Search for the cell housing the specified text and yield its [x, y] center coordinate. 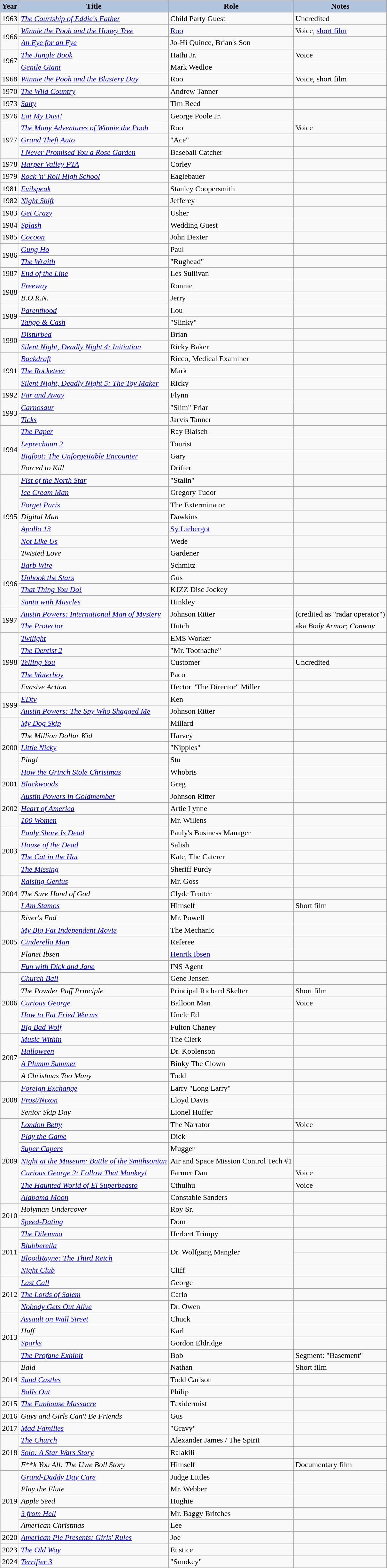
Terrifier 3 [94, 1562]
Wede [231, 541]
Taxidermist [231, 1404]
The Rocketeer [94, 371]
Ray Blaisch [231, 432]
Foreign Exchange [94, 1088]
1973 [10, 103]
The Haunted World of El Superbeasto [94, 1185]
Parenthood [94, 310]
"Smokey" [231, 1562]
The Courtship of Eddie's Father [94, 19]
Henrik Ibsen [231, 954]
Salty [94, 103]
Unhook the Stars [94, 578]
Ronnie [231, 286]
Mr. Webber [231, 1489]
1992 [10, 395]
Ping! [94, 760]
The Lords of Salem [94, 1294]
Solo: A Star Wars Story [94, 1452]
Austin Powers in Goldmember [94, 796]
Guys and Girls Can't Be Friends [94, 1416]
Air and Space Mission Control Tech #1 [231, 1161]
Huff [94, 1331]
"Slim" Friar [231, 407]
How to Eat Fried Worms [94, 1015]
The Sure Hand of God [94, 893]
Documentary film [340, 1465]
American Christmas [94, 1526]
Todd [231, 1076]
Alexander James / The Spirit [231, 1440]
1984 [10, 225]
Dawkins [231, 517]
3 from Hell [94, 1513]
2001 [10, 784]
The Old Way [94, 1550]
Bald [94, 1367]
Austin Powers: The Spy Who Shagged Me [94, 711]
Referee [231, 942]
Principal Richard Skelter [231, 991]
Music Within [94, 1039]
EDtv [94, 699]
Mr. Powell [231, 918]
100 Women [94, 821]
End of the Line [94, 274]
Speed-Dating [94, 1222]
Harper Valley PTA [94, 164]
Karl [231, 1331]
2015 [10, 1404]
Bigfoot: The Unforgettable Encounter [94, 456]
2010 [10, 1216]
Grand Theft Auto [94, 140]
KJZZ Disc Jockey [231, 590]
House of the Dead [94, 845]
Ice Cream Man [94, 492]
The Narrator [231, 1124]
1982 [10, 201]
Mr. Goss [231, 881]
Tim Reed [231, 103]
"Mr. Toothache" [231, 650]
Mad Families [94, 1428]
1988 [10, 292]
Rock 'n' Roll High School [94, 177]
EMS Worker [231, 638]
Assault on Wall Street [94, 1319]
1967 [10, 61]
Artie Lynne [231, 808]
Fulton Chaney [231, 1027]
Church Ball [94, 979]
Bob [231, 1355]
Uncle Ed [231, 1015]
BloodRayne: The Third Reich [94, 1258]
Schmitz [231, 565]
The Dentist 2 [94, 650]
Backdraft [94, 359]
Eaglebauer [231, 177]
Sand Castles [94, 1380]
The Powder Puff Principle [94, 991]
Senior Skip Day [94, 1112]
Gene Jensen [231, 979]
1995 [10, 517]
Digital Man [94, 517]
Evilspeak [94, 189]
Apollo 13 [94, 529]
Brian [231, 334]
2002 [10, 808]
1983 [10, 213]
Curious George [94, 1003]
Farmer Dan [231, 1173]
Ticks [94, 420]
Drifter [231, 468]
Jarvis Tanner [231, 420]
1978 [10, 164]
Alabama Moon [94, 1197]
A Christmas Too Many [94, 1076]
Curious George 2: Follow That Monkey! [94, 1173]
The Church [94, 1440]
Night at the Museum: Battle of the Smithsonian [94, 1161]
1966 [10, 37]
George Poole Jr. [231, 116]
1985 [10, 237]
Salish [231, 845]
1993 [10, 413]
F**k You All: The Uwe Boll Story [94, 1465]
Kate, The Caterer [231, 857]
1979 [10, 177]
Telling You [94, 663]
Hughie [231, 1501]
1986 [10, 255]
2016 [10, 1416]
Hutch [231, 626]
Lionel Huffer [231, 1112]
The Cat in the Hat [94, 857]
Segment: "Basement" [340, 1355]
Wedding Guest [231, 225]
Mark [231, 371]
Evasive Action [94, 687]
Stu [231, 760]
"Ace" [231, 140]
Santa with Muscles [94, 602]
Night Club [94, 1270]
My Dog Skip [94, 723]
Larry "Long Larry" [231, 1088]
Forget Paris [94, 504]
Philip [231, 1392]
Ken [231, 699]
Gardener [231, 553]
The Many Adventures of Winnie the Pooh [94, 128]
The Missing [94, 869]
Austin Powers: International Man of Mystery [94, 614]
Disturbed [94, 334]
Last Call [94, 1282]
Frost/Nixon [94, 1100]
Role [231, 6]
Mark Wedloe [231, 67]
London Betty [94, 1124]
2007 [10, 1057]
1981 [10, 189]
Andrew Tanner [231, 91]
Chuck [231, 1319]
Usher [231, 213]
Blubberella [94, 1246]
The Jungle Book [94, 55]
Herbert Trimpy [231, 1234]
I Am Stamos [94, 905]
Super Capers [94, 1149]
2009 [10, 1161]
Baseball Catcher [231, 152]
Greg [231, 784]
The Dilemma [94, 1234]
Get Crazy [94, 213]
Leprechaun 2 [94, 444]
Gung Ho [94, 249]
Clyde Trotter [231, 893]
Mr. Willens [231, 821]
2017 [10, 1428]
Silent Night, Deadly Night 5: The Toy Maker [94, 383]
1999 [10, 705]
1996 [10, 584]
1970 [10, 91]
Flynn [231, 395]
Paco [231, 675]
2019 [10, 1501]
Hector "The Director" Miller [231, 687]
The Paper [94, 432]
Eustice [231, 1550]
2023 [10, 1550]
River's End [94, 918]
Silent Night, Deadly Night 4: Initiation [94, 346]
Stanley Coopersmith [231, 189]
2012 [10, 1294]
2020 [10, 1538]
Dom [231, 1222]
That Thing You Do! [94, 590]
Customer [231, 663]
Play the Game [94, 1137]
2014 [10, 1380]
Carlo [231, 1294]
"Nipples" [231, 748]
2018 [10, 1452]
Sy Liebergot [231, 529]
2011 [10, 1252]
2008 [10, 1100]
The Wild Country [94, 91]
Pauly's Business Manager [231, 833]
2005 [10, 942]
(credited as "radar operator") [340, 614]
Sheriff Purdy [231, 869]
2024 [10, 1562]
1998 [10, 663]
1968 [10, 79]
Twilight [94, 638]
An Eye for an Eye [94, 43]
Paul [231, 249]
Tango & Cash [94, 322]
Dick [231, 1137]
Play the Flute [94, 1489]
Freeway [94, 286]
Ricky Baker [231, 346]
Far and Away [94, 395]
Night Shift [94, 201]
2003 [10, 851]
The Profane Exhibit [94, 1355]
Binky The Clown [231, 1064]
Fun with Dick and Jane [94, 966]
Hinkley [231, 602]
Fist of the North Star [94, 480]
Mr. Baggy Britches [231, 1513]
The Clerk [231, 1039]
The Protector [94, 626]
1991 [10, 371]
Not Like Us [94, 541]
Dr. Owen [231, 1307]
Millard [231, 723]
Splash [94, 225]
Lee [231, 1526]
B.O.R.N. [94, 298]
Gordon Eldridge [231, 1343]
Winnie the Pooh and the Blustery Day [94, 79]
Child Party Guest [231, 19]
Cocoon [94, 237]
Jerry [231, 298]
1977 [10, 140]
Big Bad Wolf [94, 1027]
Harvey [231, 735]
2006 [10, 1003]
Little Nicky [94, 748]
My Big Fat Independent Movie [94, 930]
Cinderella Man [94, 942]
The Million Dollar Kid [94, 735]
American Pie Presents: Girls' Rules [94, 1538]
Raising Genius [94, 881]
Sparks [94, 1343]
Cliff [231, 1270]
Halloween [94, 1051]
Nobody Gets Out Alive [94, 1307]
Dr. Koplenson [231, 1051]
"Stalin" [231, 480]
The Mechanic [231, 930]
Lloyd Davis [231, 1100]
Grand-Daddy Day Care [94, 1477]
The Waterboy [94, 675]
2013 [10, 1337]
Nathan [231, 1367]
Tourist [231, 444]
Barb Wire [94, 565]
1997 [10, 620]
Ricky [231, 383]
1994 [10, 450]
John Dexter [231, 237]
Gary [231, 456]
1976 [10, 116]
Corley [231, 164]
Judge Littles [231, 1477]
Todd Carlson [231, 1380]
"Rughead" [231, 261]
1990 [10, 340]
Planet Ibsen [94, 954]
Dr. Wolfgang Mangler [231, 1252]
1987 [10, 274]
Title [94, 6]
The Exterminator [231, 504]
"Gravy" [231, 1428]
Cthulhu [231, 1185]
Gentle Giant [94, 67]
Balls Out [94, 1392]
2004 [10, 893]
Eat My Dust! [94, 116]
Winnie the Pooh and the Honey Tree [94, 31]
"Slinky" [231, 322]
Mugger [231, 1149]
INS Agent [231, 966]
Carnosaur [94, 407]
Notes [340, 6]
Ricco, Medical Examiner [231, 359]
The Wraith [94, 261]
George [231, 1282]
Apple Seed [94, 1501]
Forced to Kill [94, 468]
Ralakili [231, 1452]
Balloon Man [231, 1003]
Hathi Jr. [231, 55]
1989 [10, 316]
aka Body Armor; Conway [340, 626]
1963 [10, 19]
Heart of America [94, 808]
Joe [231, 1538]
Roy Sr. [231, 1209]
Jo-Hi Quince, Brian's Son [231, 43]
Whobris [231, 772]
Jefferey [231, 201]
Blackwoods [94, 784]
Constable Sanders [231, 1197]
Holyman Undercover [94, 1209]
How the Grinch Stole Christmas [94, 772]
2000 [10, 747]
Pauly Shore Is Dead [94, 833]
Les Sullivan [231, 274]
Twisted Love [94, 553]
The Funhouse Massacre [94, 1404]
A Plumm Summer [94, 1064]
Lou [231, 310]
I Never Promised You a Rose Garden [94, 152]
Gregory Tudor [231, 492]
Year [10, 6]
